Capture the cell that displays the provided text and extract its (X, Y) central coordinate. 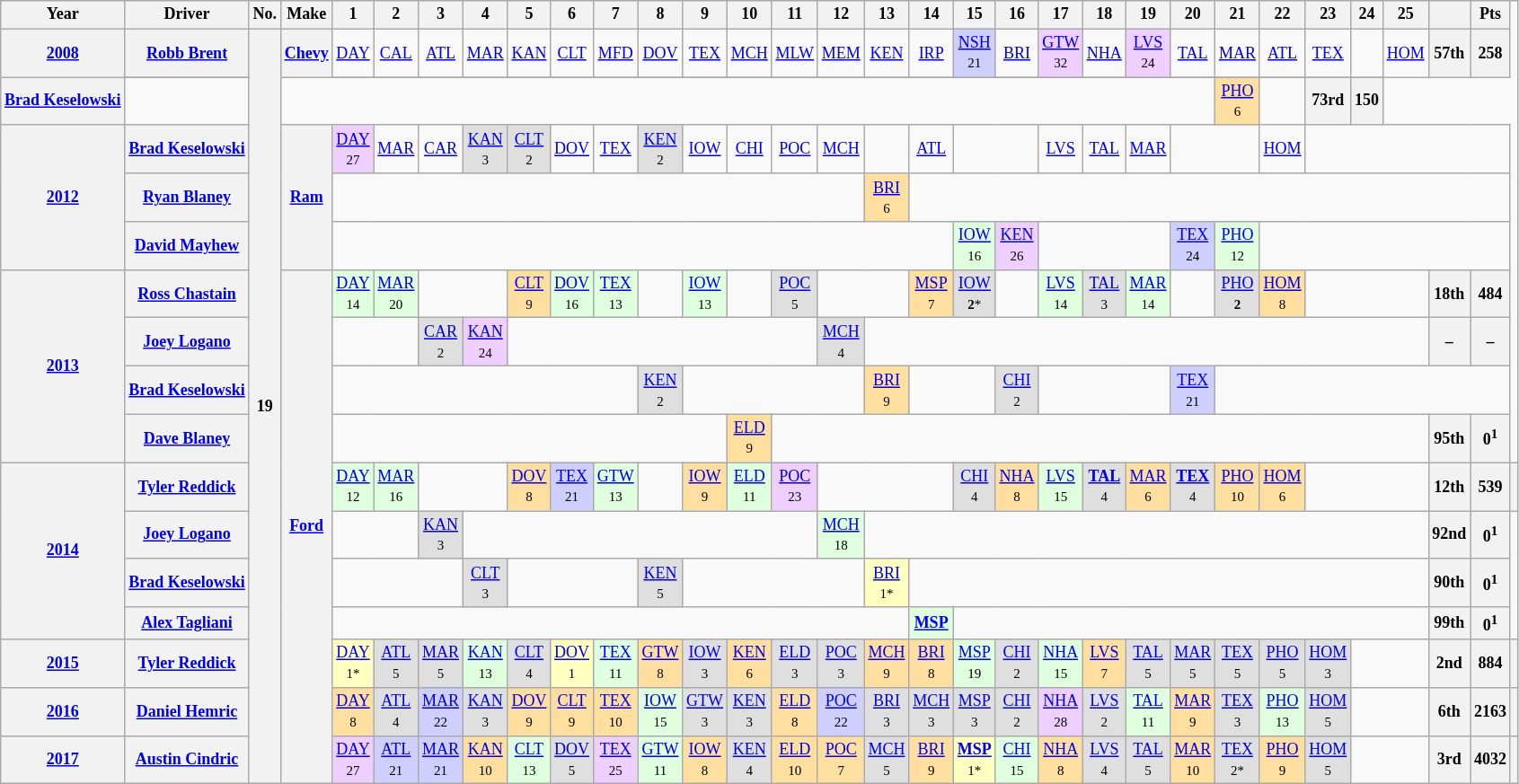
95th (1450, 438)
2 (396, 14)
150 (1367, 101)
NSH21 (974, 53)
2017 (63, 760)
2013 (63, 366)
2008 (63, 53)
DAY (353, 53)
KEN6 (749, 664)
NHA (1105, 53)
TEX5 (1238, 664)
2015 (63, 664)
POC7 (841, 760)
POC23 (794, 487)
Ross Chastain (187, 294)
Year (63, 14)
GTW3 (705, 711)
ELD10 (794, 760)
MSP3 (974, 711)
ATL21 (396, 760)
MCH18 (841, 535)
ELD8 (794, 711)
LVS (1061, 149)
3rd (1450, 760)
ATL5 (396, 664)
CAR (441, 149)
2163 (1491, 711)
DAY8 (353, 711)
CLT13 (529, 760)
MAR14 (1148, 294)
MAR6 (1148, 487)
NHA15 (1061, 664)
TEX2* (1238, 760)
Dave Blaney (187, 438)
CAR2 (441, 342)
CLT2 (529, 149)
Ryan Blaney (187, 198)
MSP1* (974, 760)
258 (1491, 53)
Driver (187, 14)
MSP7 (932, 294)
73rd (1328, 101)
KAN10 (485, 760)
IOW16 (974, 246)
4 (485, 14)
TEX24 (1193, 246)
10 (749, 14)
MCH9 (887, 664)
12th (1450, 487)
14 (932, 14)
MCH5 (887, 760)
David Mayhew (187, 246)
IOW9 (705, 487)
CHI4 (974, 487)
MSP19 (974, 664)
ELD9 (749, 438)
Make (306, 14)
KAN (529, 53)
Pts (1491, 14)
TEX10 (615, 711)
IOW2* (974, 294)
MCH4 (841, 342)
Alex Tagliani (187, 623)
Robb Brent (187, 53)
IOW3 (705, 664)
GTW8 (660, 664)
15 (974, 14)
7 (615, 14)
LVS14 (1061, 294)
KEN26 (1017, 246)
539 (1491, 487)
TAL3 (1105, 294)
2012 (63, 198)
BRI8 (932, 664)
CHI (749, 149)
DOV9 (529, 711)
PHO10 (1238, 487)
IOW15 (660, 711)
1 (353, 14)
No. (264, 14)
20 (1193, 14)
IRP (932, 53)
Ford (306, 526)
DAY12 (353, 487)
MAR21 (441, 760)
TEX11 (615, 664)
PHO2 (1238, 294)
ELD11 (749, 487)
13 (887, 14)
GTW13 (615, 487)
484 (1491, 294)
KEN (887, 53)
ELD3 (794, 664)
MAR10 (1193, 760)
TEX13 (615, 294)
MAR16 (396, 487)
3 (441, 14)
BRI3 (887, 711)
Daniel Hemric (187, 711)
TEX25 (615, 760)
24 (1367, 14)
Ram (306, 198)
KAN13 (485, 664)
99th (1450, 623)
2016 (63, 711)
21 (1238, 14)
CAL (396, 53)
DOV16 (572, 294)
Austin Cindric (187, 760)
POC (794, 149)
6th (1450, 711)
MLW (794, 53)
HOM3 (1328, 664)
18th (1450, 294)
23 (1328, 14)
NHA28 (1061, 711)
BRI1* (887, 583)
LVS15 (1061, 487)
2014 (63, 551)
IOW13 (705, 294)
LVS2 (1105, 711)
CLT (572, 53)
TEX3 (1238, 711)
PHO12 (1238, 246)
BRI (1017, 53)
92nd (1450, 535)
16 (1017, 14)
GTW32 (1061, 53)
TAL11 (1148, 711)
4032 (1491, 760)
POC5 (794, 294)
MCH3 (932, 711)
11 (794, 14)
KEN4 (749, 760)
17 (1061, 14)
DAY1* (353, 664)
25 (1405, 14)
18 (1105, 14)
IOW (705, 149)
DAY14 (353, 294)
6 (572, 14)
PHO5 (1283, 664)
TEX4 (1193, 487)
MEM (841, 53)
8 (660, 14)
5 (529, 14)
LVS4 (1105, 760)
KEN5 (660, 583)
IOW8 (705, 760)
KAN24 (485, 342)
HOM8 (1283, 294)
DOV5 (572, 760)
CHI15 (1017, 760)
22 (1283, 14)
MSP (932, 623)
MAR22 (441, 711)
90th (1450, 583)
KEN3 (749, 711)
BRI6 (887, 198)
PHO9 (1283, 760)
DOV8 (529, 487)
MAR20 (396, 294)
DOV1 (572, 664)
PHO6 (1238, 101)
HOM6 (1283, 487)
ATL4 (396, 711)
PHO13 (1283, 711)
CLT3 (485, 583)
LVS7 (1105, 664)
GTW11 (660, 760)
57th (1450, 53)
MAR9 (1193, 711)
POC22 (841, 711)
MFD (615, 53)
9 (705, 14)
LVS24 (1148, 53)
TAL4 (1105, 487)
884 (1491, 664)
POC3 (841, 664)
CLT4 (529, 664)
Chevy (306, 53)
12 (841, 14)
2nd (1450, 664)
